Find where the given text appears and provide that cell's center as [X, Y] coordinate. 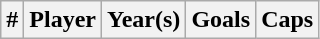
Goals [221, 20]
Player [63, 20]
Caps [288, 20]
# [12, 20]
Year(s) [144, 20]
